Determine the [x, y] coordinate at the center of the cell enclosing the given text.  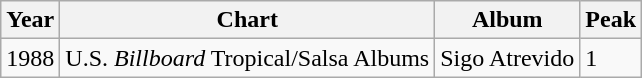
Chart [248, 20]
1988 [30, 58]
Year [30, 20]
U.S. Billboard Tropical/Salsa Albums [248, 58]
Sigo Atrevido [508, 58]
1 [611, 58]
Album [508, 20]
Peak [611, 20]
